From the cell containing the given text, extract its center point as (x, y) coordinate. 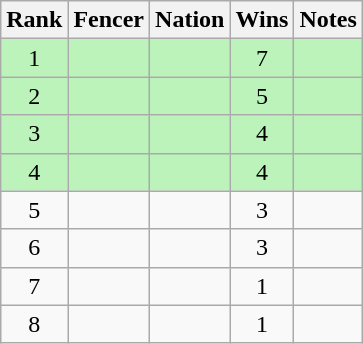
2 (34, 96)
Notes (328, 20)
Rank (34, 20)
8 (34, 324)
6 (34, 248)
Wins (262, 20)
Fencer (109, 20)
Nation (190, 20)
